Return (X, Y) of the center of cell containing provided text 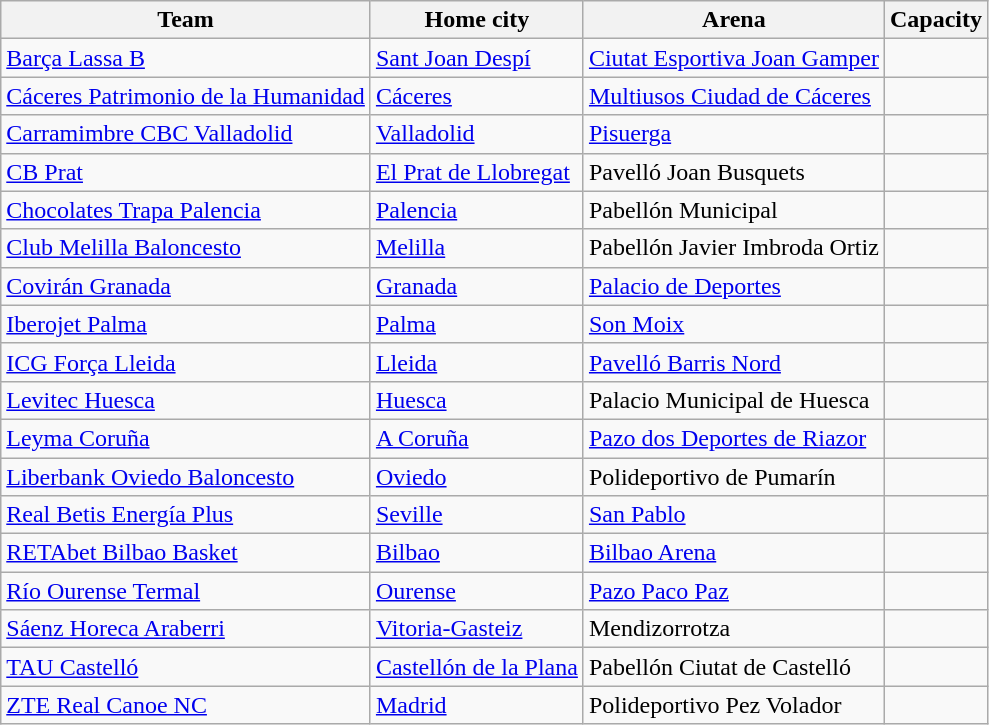
Iberojet Palma (186, 324)
CB Prat (186, 172)
Real Betis Energía Plus (186, 515)
Granada (476, 286)
Vitoria-Gasteiz (476, 629)
Río Ourense Termal (186, 591)
Covirán Granada (186, 286)
Palacio Municipal de Huesca (734, 400)
Madrid (476, 705)
Home city (476, 20)
A Coruña (476, 438)
Pabellón Ciutat de Castelló (734, 667)
Chocolates Trapa Palencia (186, 210)
Carramimbre CBC Valladolid (186, 134)
Ourense (476, 591)
Melilla (476, 248)
Bilbao (476, 553)
Polideportivo Pez Volador (734, 705)
RETAbet Bilbao Basket (186, 553)
TAU Castelló (186, 667)
Lleida (476, 362)
Palencia (476, 210)
Pazo Paco Paz (734, 591)
Mendizorrotza (734, 629)
ICG Força Lleida (186, 362)
San Pablo (734, 515)
Valladolid (476, 134)
Arena (734, 20)
Capacity (936, 20)
Pazo dos Deportes de Riazor (734, 438)
Cáceres Patrimonio de la Humanidad (186, 96)
Ciutat Esportiva Joan Gamper (734, 58)
Liberbank Oviedo Baloncesto (186, 477)
Club Melilla Baloncesto (186, 248)
Polideportivo de Pumarín (734, 477)
Leyma Coruña (186, 438)
Seville (476, 515)
Pabellón Javier Imbroda Ortiz (734, 248)
Sant Joan Despí (476, 58)
ZTE Real Canoe NC (186, 705)
Pisuerga (734, 134)
Cáceres (476, 96)
Pabellón Municipal (734, 210)
Son Moix (734, 324)
Pavelló Joan Busquets (734, 172)
Palma (476, 324)
Sáenz Horeca Araberri (186, 629)
Palacio de Deportes (734, 286)
Barça Lassa B (186, 58)
Multiusos Ciudad de Cáceres (734, 96)
Levitec Huesca (186, 400)
Pavelló Barris Nord (734, 362)
Bilbao Arena (734, 553)
El Prat de Llobregat (476, 172)
Huesca (476, 400)
Team (186, 20)
Castellón de la Plana (476, 667)
Oviedo (476, 477)
